Scan for the cell matching the given text and deliver its [x, y] coordinate at center. 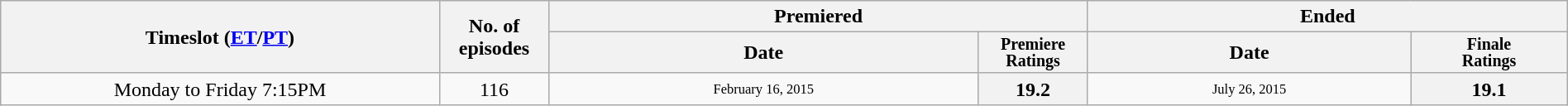
No. ofepisodes [495, 37]
February 16, 2015 [764, 89]
Monday to Friday 7:15PM [220, 89]
19.2 [1034, 89]
116 [495, 89]
Timeslot (ET/PT) [220, 37]
PremiereRatings [1034, 53]
July 26, 2015 [1249, 89]
19.1 [1489, 89]
FinaleRatings [1489, 53]
Ended [1327, 17]
Premiered [819, 17]
